Return the [X, Y] coordinate for the center point of the cell that contains the specified text.  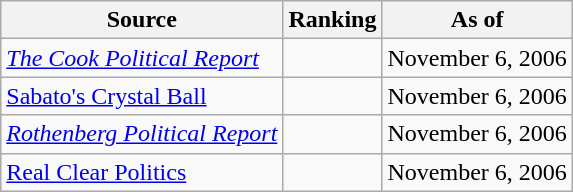
As of [477, 20]
Ranking [332, 20]
Source [142, 20]
Rothenberg Political Report [142, 134]
The Cook Political Report [142, 58]
Sabato's Crystal Ball [142, 96]
Real Clear Politics [142, 172]
